Return the [X, Y] coordinate for the center point of the cell that contains the specified text.  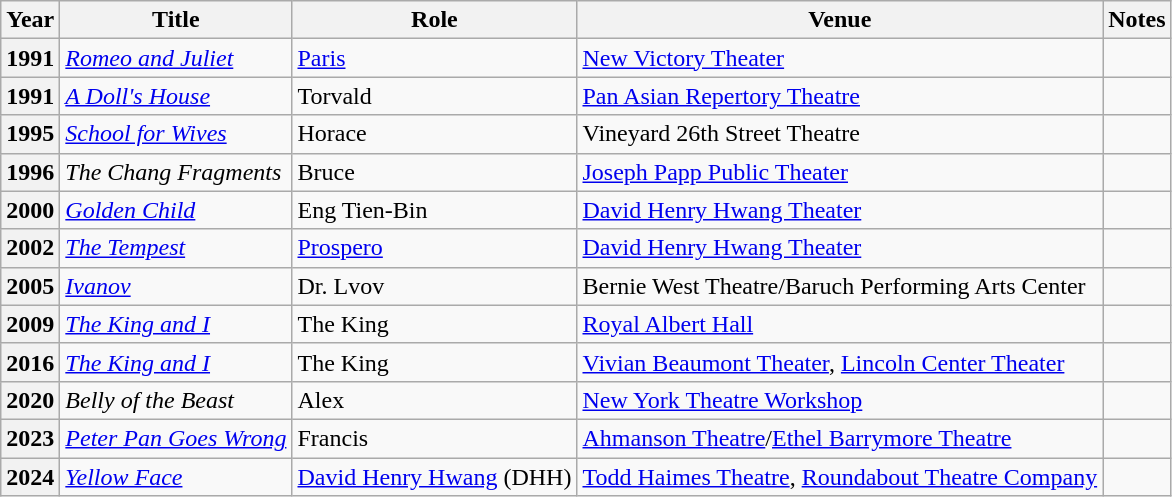
David Henry Hwang (DHH) [434, 477]
2023 [30, 438]
Bruce [434, 172]
Year [30, 20]
Ahmanson Theatre/Ethel Barrymore Theatre [840, 438]
2020 [30, 400]
Vineyard 26th Street Theatre [840, 134]
1996 [30, 172]
1995 [30, 134]
Notes [1137, 20]
Belly of the Beast [176, 400]
Pan Asian Repertory Theatre [840, 96]
2024 [30, 477]
Eng Tien-Bin [434, 210]
Dr. Lvov [434, 286]
A Doll's House [176, 96]
Romeo and Juliet [176, 58]
Prospero [434, 248]
Ivanov [176, 286]
Golden Child [176, 210]
Bernie West Theatre/Baruch Performing Arts Center [840, 286]
Title [176, 20]
Role [434, 20]
The Tempest [176, 248]
Torvald [434, 96]
2009 [30, 324]
2002 [30, 248]
2016 [30, 362]
Horace [434, 134]
Yellow Face [176, 477]
School for Wives [176, 134]
Venue [840, 20]
Paris [434, 58]
Vivian Beaumont Theater, Lincoln Center Theater [840, 362]
Todd Haimes Theatre, Roundabout Theatre Company [840, 477]
Royal Albert Hall [840, 324]
Peter Pan Goes Wrong [176, 438]
The Chang Fragments [176, 172]
New Victory Theater [840, 58]
New York Theatre Workshop [840, 400]
2005 [30, 286]
Alex [434, 400]
2000 [30, 210]
Joseph Papp Public Theater [840, 172]
Francis [434, 438]
